Return the [X, Y] coordinate for the center point of the cell that contains the specified text.  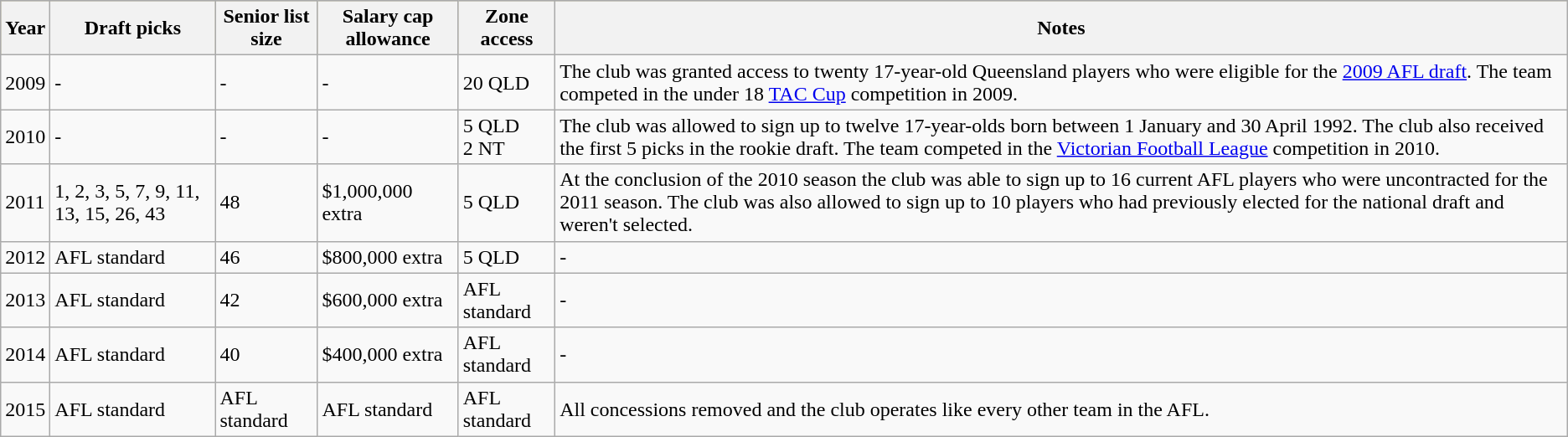
Senior list size [266, 28]
Salary cap allowance [388, 28]
$600,000 extra [388, 300]
5 QLD2 NT [506, 137]
Year [25, 28]
2010 [25, 137]
$800,000 extra [388, 257]
42 [266, 300]
2009 [25, 82]
2011 [25, 203]
40 [266, 355]
46 [266, 257]
1, 2, 3, 5, 7, 9, 11, 13, 15, 26, 43 [132, 203]
2015 [25, 409]
48 [266, 203]
20 QLD [506, 82]
All concessions removed and the club operates like every other team in the AFL. [1062, 409]
Notes [1062, 28]
2013 [25, 300]
Zone access [506, 28]
$400,000 extra [388, 355]
2012 [25, 257]
2014 [25, 355]
Draft picks [132, 28]
$1,000,000 extra [388, 203]
